Locate the cell with the specified text and output its [x, y] center coordinate. 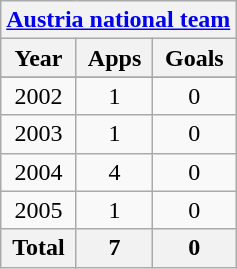
Goals [194, 58]
7 [114, 248]
2002 [39, 96]
Austria national team [118, 20]
2004 [39, 172]
4 [114, 172]
2005 [39, 210]
Year [39, 58]
Total [39, 248]
2003 [39, 134]
Apps [114, 58]
